Provide the (X, Y) coordinate of the cell's center where the given text is located.  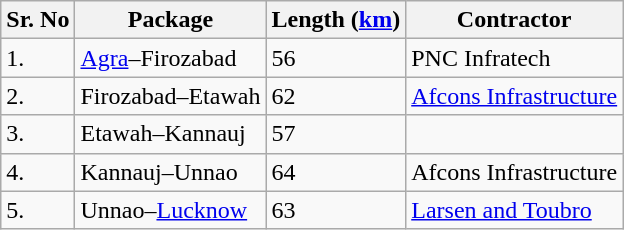
Length (km) (336, 20)
5. (38, 210)
2. (38, 96)
Package (170, 20)
63 (336, 210)
1. (38, 58)
Sr. No (38, 20)
Etawah–Kannauj (170, 134)
Larsen and Toubro (514, 210)
Contractor (514, 20)
57 (336, 134)
64 (336, 172)
62 (336, 96)
Unnao–Lucknow (170, 210)
3. (38, 134)
4. (38, 172)
Kannauj–Unnao (170, 172)
PNC Infratech (514, 58)
56 (336, 58)
Agra–Firozabad (170, 58)
Firozabad–Etawah (170, 96)
